Determine the [x, y] coordinate at the center of the cell enclosing the given text.  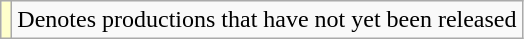
Denotes productions that have not yet been released [267, 20]
